Return [x, y] of the center of cell containing provided text 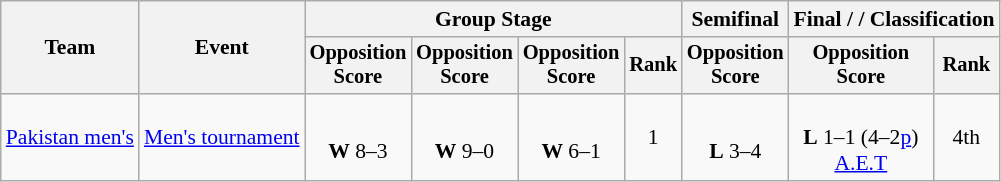
Group Stage [494, 19]
Pakistan men's [70, 138]
Final / / Classification [894, 19]
Men's tournament [222, 138]
W 8–3 [358, 138]
W 9–0 [464, 138]
4th [966, 138]
Team [70, 48]
W 6–1 [572, 138]
1 [653, 138]
Semifinal [736, 19]
L 3–4 [736, 138]
Event [222, 48]
L 1–1 (4–2p)A.E.T [862, 138]
